Pinpoint the cell where the given text exists, returning its [x, y] midpoint coordinate. 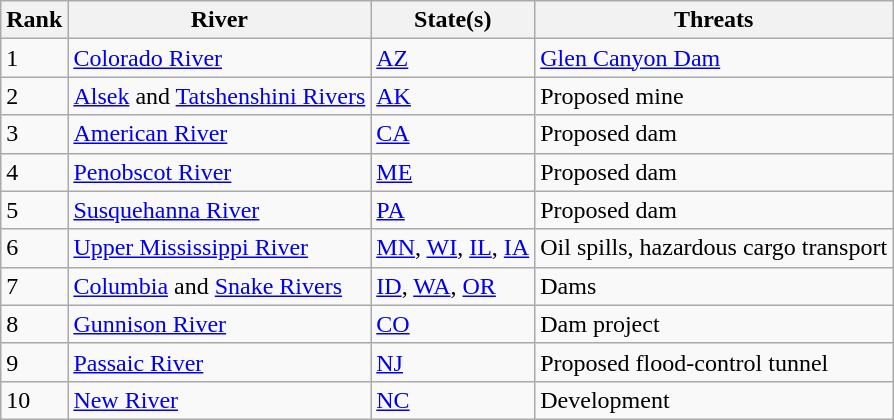
River [220, 20]
CA [453, 134]
ME [453, 172]
9 [34, 362]
Gunnison River [220, 324]
Glen Canyon Dam [714, 58]
NC [453, 400]
Dam project [714, 324]
4 [34, 172]
Proposed mine [714, 96]
Columbia and Snake Rivers [220, 286]
Passaic River [220, 362]
Upper Mississippi River [220, 248]
2 [34, 96]
Colorado River [220, 58]
NJ [453, 362]
7 [34, 286]
Alsek and Tatshenshini Rivers [220, 96]
AZ [453, 58]
Oil spills, hazardous cargo transport [714, 248]
AK [453, 96]
Dams [714, 286]
ID, WA, OR [453, 286]
Rank [34, 20]
Development [714, 400]
PA [453, 210]
American River [220, 134]
Proposed flood-control tunnel [714, 362]
Threats [714, 20]
10 [34, 400]
Susquehanna River [220, 210]
6 [34, 248]
8 [34, 324]
1 [34, 58]
3 [34, 134]
New River [220, 400]
Penobscot River [220, 172]
State(s) [453, 20]
MN, WI, IL, IA [453, 248]
5 [34, 210]
CO [453, 324]
